Provide the [X, Y] coordinate of the cell's center where the given text is located.  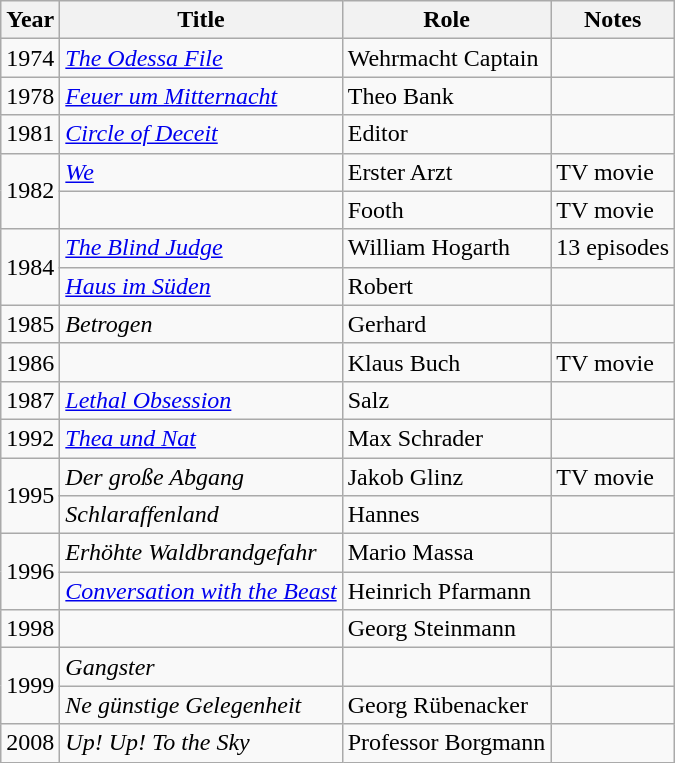
Jakob Glinz [446, 477]
1978 [30, 96]
1981 [30, 134]
1999 [30, 686]
Max Schrader [446, 438]
2008 [30, 743]
Erhöhte Waldbrandgefahr [201, 553]
Professor Borgmann [446, 743]
1974 [30, 58]
1995 [30, 496]
Lethal Obsession [201, 400]
1996 [30, 572]
Haus im Süden [201, 286]
Salz [446, 400]
Georg Rübenacker [446, 705]
Betrogen [201, 324]
1985 [30, 324]
1982 [30, 191]
Title [201, 20]
We [201, 172]
1986 [30, 362]
The Odessa File [201, 58]
13 episodes [613, 248]
Role [446, 20]
Ne günstige Gelegenheit [201, 705]
Up! Up! To the Sky [201, 743]
Wehrmacht Captain [446, 58]
Mario Massa [446, 553]
Feuer um Mitternacht [201, 96]
1998 [30, 629]
Footh [446, 210]
Schlaraffenland [201, 515]
Thea und Nat [201, 438]
1987 [30, 400]
Heinrich Pfarmann [446, 591]
Year [30, 20]
Gerhard [446, 324]
Theo Bank [446, 96]
Erster Arzt [446, 172]
The Blind Judge [201, 248]
William Hogarth [446, 248]
Gangster [201, 667]
Notes [613, 20]
1992 [30, 438]
Circle of Deceit [201, 134]
Der große Abgang [201, 477]
Georg Steinmann [446, 629]
Conversation with the Beast [201, 591]
1984 [30, 267]
Editor [446, 134]
Hannes [446, 515]
Robert [446, 286]
Klaus Buch [446, 362]
